Search for the cell housing the specified text and yield its (x, y) center coordinate. 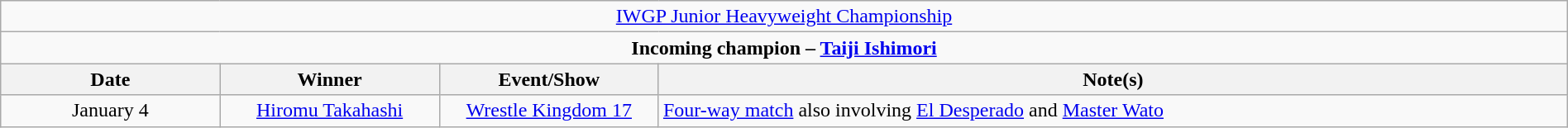
Wrestle Kingdom 17 (549, 111)
Winner (329, 79)
Event/Show (549, 79)
January 4 (111, 111)
Note(s) (1113, 79)
Hiromu Takahashi (329, 111)
Date (111, 79)
Four-way match also involving El Desperado and Master Wato (1113, 111)
IWGP Junior Heavyweight Championship (784, 17)
Incoming champion – Taiji Ishimori (784, 48)
